Provide the [x, y] coordinate of the cell's center where the given text is located.  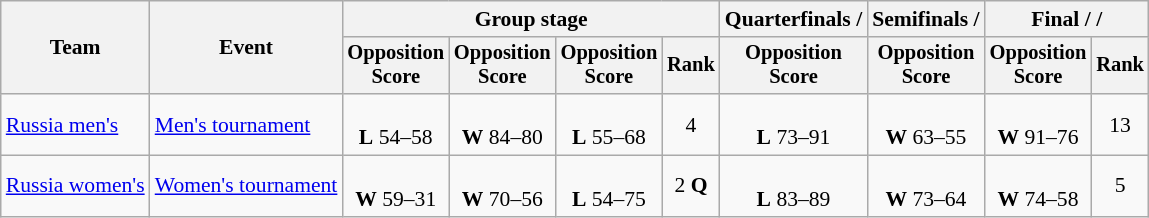
L 54–58 [396, 124]
5 [1120, 186]
L 55–68 [610, 124]
Semifinals / [926, 19]
Women's tournament [246, 186]
W 73–64 [926, 186]
Quarterfinals / [794, 19]
W 59–31 [396, 186]
W 70–56 [502, 186]
L 73–91 [794, 124]
W 84–80 [502, 124]
Russia women's [76, 186]
L 83–89 [794, 186]
Event [246, 48]
W 74–58 [1038, 186]
Men's tournament [246, 124]
Team [76, 48]
13 [1120, 124]
W 63–55 [926, 124]
Group stage [530, 19]
2 Q [691, 186]
L 54–75 [610, 186]
Final / / [1067, 19]
Russia men's [76, 124]
W 91–76 [1038, 124]
4 [691, 124]
